Scan for the cell matching the given text and deliver its (X, Y) coordinate at center. 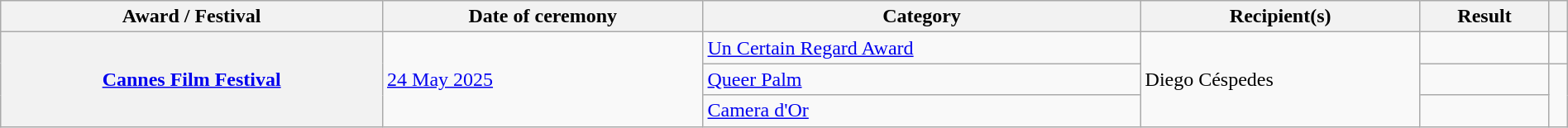
Recipient(s) (1280, 17)
Camera d'Or (921, 111)
Award / Festival (192, 17)
Category (921, 17)
Queer Palm (921, 79)
Date of ceremony (543, 17)
24 May 2025 (543, 79)
Result (1484, 17)
Un Certain Regard Award (921, 48)
Cannes Film Festival (192, 79)
Diego Céspedes (1280, 79)
